Search for the cell housing the specified text and yield its [X, Y] center coordinate. 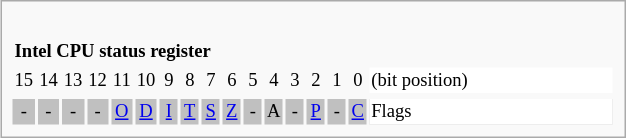
7 [211, 80]
1 [337, 80]
15 [24, 80]
14 [49, 80]
3 [295, 80]
10 [146, 80]
Flags [492, 112]
I [169, 112]
6 [232, 80]
Z [232, 112]
8 [190, 80]
S [211, 112]
(bit position) [492, 80]
13 [73, 80]
5 [253, 80]
C [358, 112]
A [274, 112]
0 [358, 80]
2 [316, 80]
9 [169, 80]
12 [98, 80]
4 [274, 80]
P [316, 112]
Intel CPU status register [313, 52]
O [122, 112]
T [190, 112]
11 [122, 80]
D [146, 112]
Intel CPU status register 15 14 13 12 11 10 9 8 7 6 5 4 3 2 1 0 (bit position) - - - - O D I T S Z - A - P - C Flags [314, 69]
